Identify which cell holds the provided text, then report its (x, y) central coordinate. 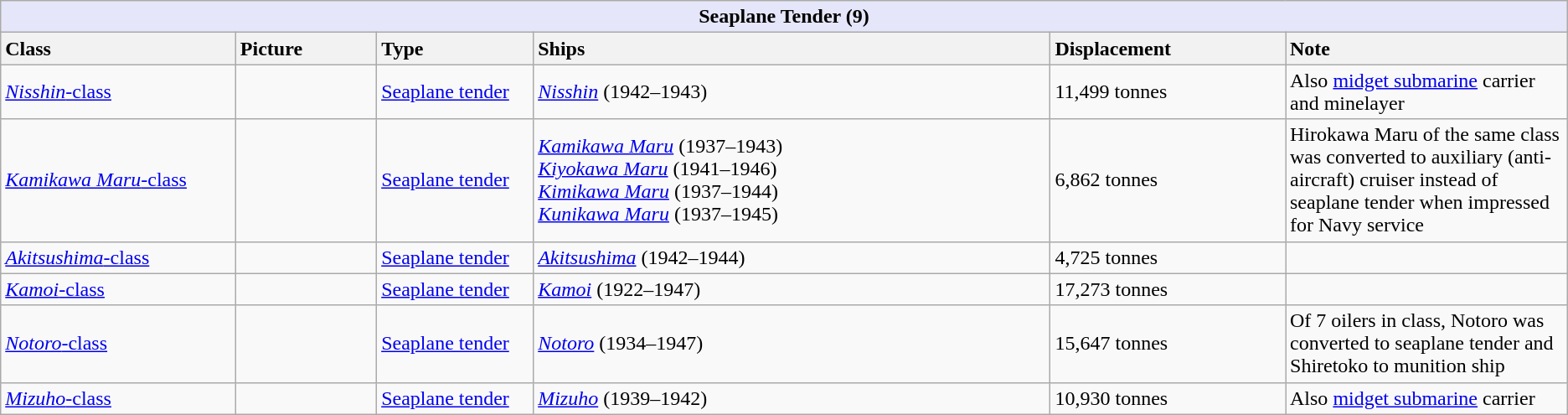
Class (119, 49)
Mizuho (1939–1942) (792, 398)
4,725 tonnes (1168, 257)
Displacement (1168, 49)
15,647 tonnes (1168, 344)
Picture (306, 49)
Seaplane Tender (9) (784, 17)
Kamikawa Maru-class (119, 180)
Kamikawa Maru (1937–1943)Kiyokawa Maru (1941–1946)Kimikawa Maru (1937–1944)Kunikawa Maru (1937–1945) (792, 180)
Of 7 oilers in class, Notoro was converted to seaplane tender and Shiretoko to munition ship (1426, 344)
Akitsushima (1942–1944) (792, 257)
17,273 tonnes (1168, 289)
Type (456, 49)
Note (1426, 49)
6,862 tonnes (1168, 180)
Notoro-class (119, 344)
Nisshin (1942–1943) (792, 92)
Mizuho-class (119, 398)
Hirokawa Maru of the same class was converted to auxiliary (anti-aircraft) cruiser instead of seaplane tender when impressed for Navy service (1426, 180)
Kamoi-class (119, 289)
Notoro (1934–1947) (792, 344)
Nisshin-class (119, 92)
Akitsushima-class (119, 257)
10,930 tonnes (1168, 398)
Also midget submarine carrier (1426, 398)
Ships (792, 49)
Also midget submarine carrier and minelayer (1426, 92)
Kamoi (1922–1947) (792, 289)
11,499 tonnes (1168, 92)
